Extract the [x, y] coordinate from the center of the cell holding the provided text.  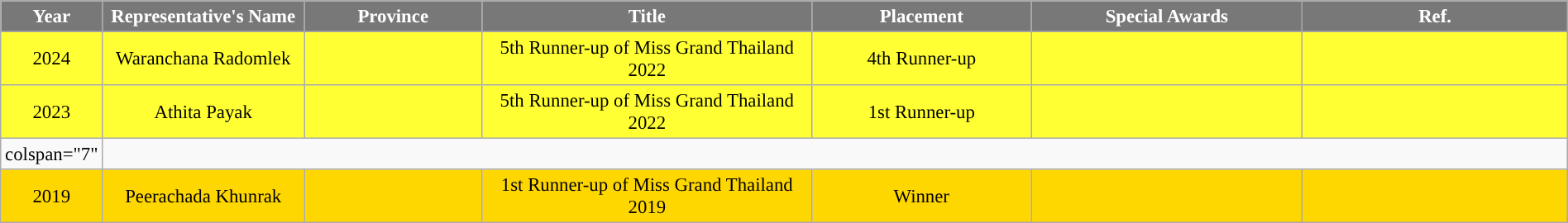
1st Runner-up of Miss Grand Thailand 2019 [647, 197]
1st Runner-up [921, 112]
Placement [921, 17]
Province [394, 17]
Representative's Name [203, 17]
Year [51, 17]
2023 [51, 112]
colspan="7" [51, 154]
Title [647, 17]
2019 [51, 197]
Waranchana Radomlek [203, 59]
4th Runner-up [921, 59]
Peerachada Khunrak [203, 197]
Winner [921, 197]
Special Awards [1167, 17]
Athita Payak [203, 112]
Ref. [1435, 17]
2024 [51, 59]
